Extract the (x, y) coordinate from the center of the cell holding the provided text.  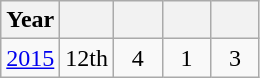
4 (138, 58)
1 (186, 58)
3 (236, 58)
Year (30, 20)
12th (87, 58)
2015 (30, 58)
